Provide the (X, Y) coordinate of the cell's center where the given text is located.  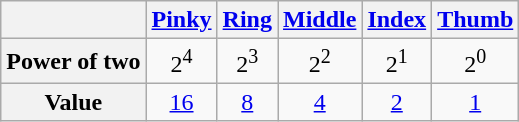
Middle (320, 20)
4 (320, 102)
8 (247, 102)
21 (397, 62)
23 (247, 62)
20 (476, 62)
1 (476, 102)
Power of two (74, 62)
16 (182, 102)
Ring (247, 20)
Value (74, 102)
2 (397, 102)
22 (320, 62)
Thumb (476, 20)
Pinky (182, 20)
24 (182, 62)
Index (397, 20)
